Identify which cell holds the provided text, then report its (x, y) central coordinate. 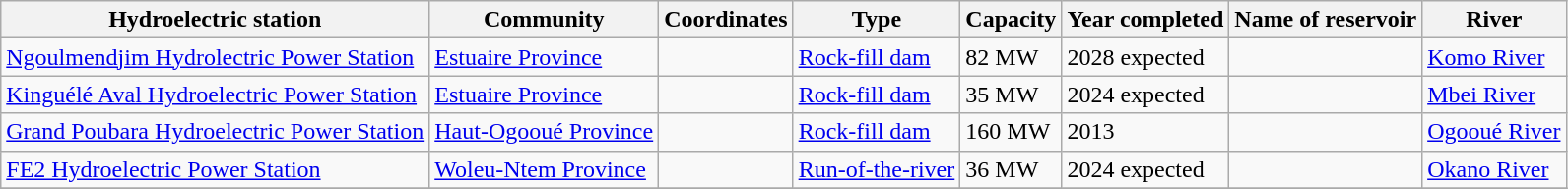
36 MW (1011, 169)
Name of reservoir (1326, 20)
35 MW (1011, 94)
Community (544, 20)
Ngoulmendjim Hydrolectric Power Station (215, 57)
160 MW (1011, 132)
Okano River (1494, 169)
Kinguélé Aval Hydroelectric Power Station (215, 94)
Haut-Ogooué Province (544, 132)
Hydroelectric station (215, 20)
Type (877, 20)
Run-of-the-river (877, 169)
Year completed (1145, 20)
Komo River (1494, 57)
Mbei River (1494, 94)
82 MW (1011, 57)
2013 (1145, 132)
Woleu-Ntem Province (544, 169)
Capacity (1011, 20)
FE2 Hydroelectric Power Station (215, 169)
Coordinates (726, 20)
2028 expected (1145, 57)
River (1494, 20)
Ogooué River (1494, 132)
Grand Poubara Hydroelectric Power Station (215, 132)
